Extract the (X, Y) coordinate from the center of the cell holding the provided text.  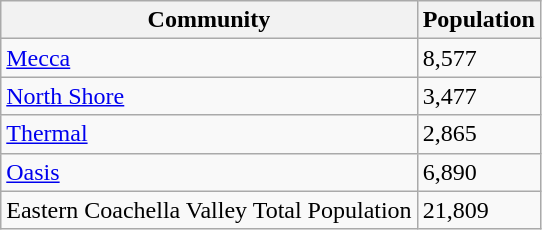
2,865 (478, 134)
Population (478, 20)
8,577 (478, 58)
Eastern Coachella Valley Total Population (209, 210)
6,890 (478, 172)
21,809 (478, 210)
Oasis (209, 172)
Community (209, 20)
Mecca (209, 58)
3,477 (478, 96)
Thermal (209, 134)
North Shore (209, 96)
